Pinpoint the cell where the given text exists, returning its (X, Y) midpoint coordinate. 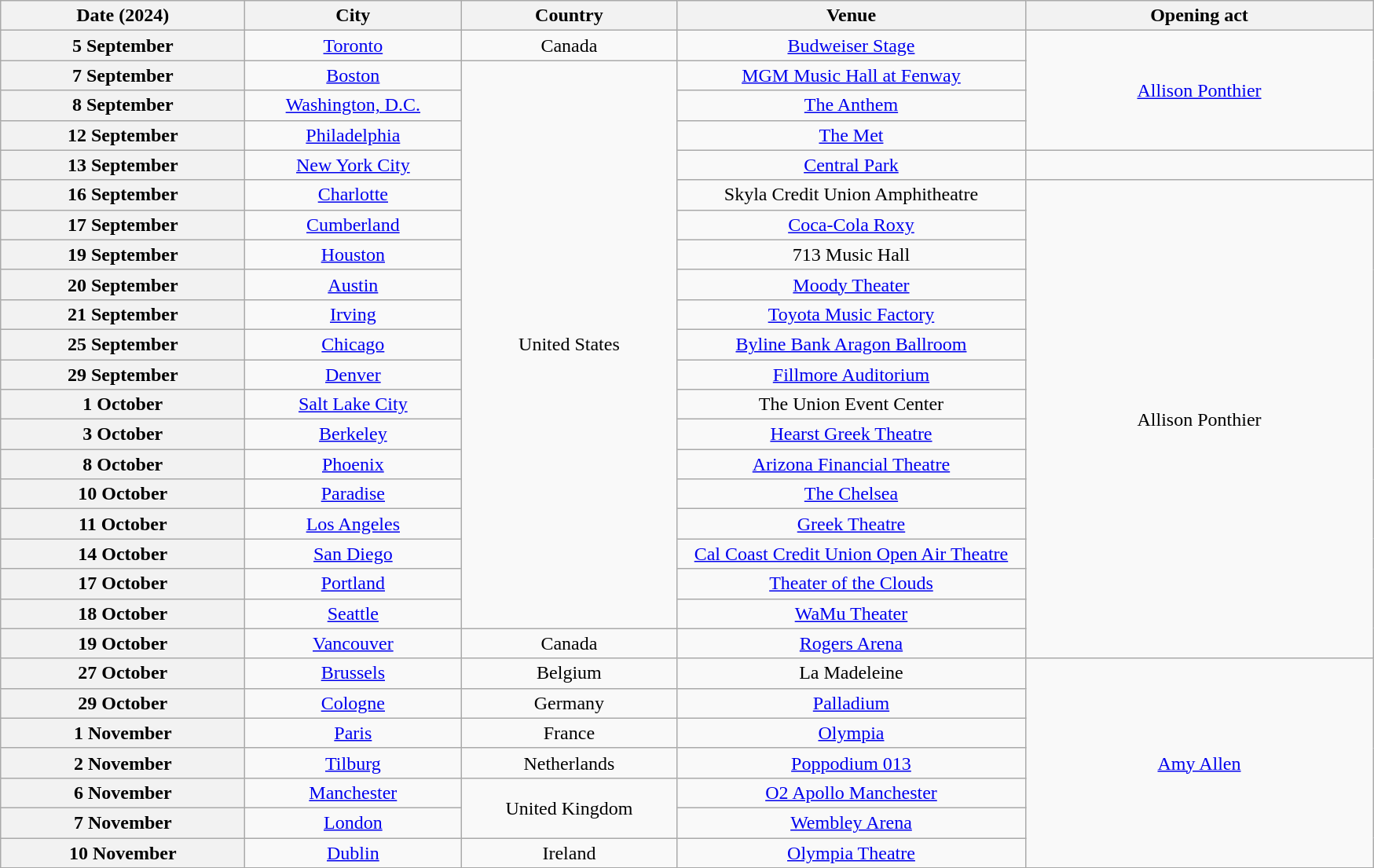
Germany (569, 703)
20 September (123, 284)
Fillmore Auditorium (852, 375)
Country (569, 16)
Coca-Cola Roxy (852, 225)
10 October (123, 494)
Venue (852, 16)
6 November (123, 793)
Moody Theater (852, 284)
Skyla Credit Union Amphitheatre (852, 195)
France (569, 733)
WaMu Theater (852, 613)
Opening act (1199, 16)
Toyota Music Factory (852, 314)
Denver (354, 375)
Philadelphia (354, 135)
10 November (123, 852)
Cal Coast Credit Union Open Air Theatre (852, 554)
7 September (123, 75)
O2 Apollo Manchester (852, 793)
The Anthem (852, 105)
1 November (123, 733)
Irving (354, 314)
Manchester (354, 793)
Washington, D.C. (354, 105)
Netherlands (569, 763)
Date (2024) (123, 16)
Byline Bank Aragon Ballroom (852, 344)
5 September (123, 46)
Poppodium 013 (852, 763)
La Madeleine (852, 673)
Portland (354, 584)
Arizona Financial Theatre (852, 464)
17 September (123, 225)
Budweiser Stage (852, 46)
United Kingdom (569, 808)
Toronto (354, 46)
25 September (123, 344)
3 October (123, 434)
The Chelsea (852, 494)
Boston (354, 75)
Phoenix (354, 464)
San Diego (354, 554)
Palladium (852, 703)
29 September (123, 375)
The Union Event Center (852, 405)
Salt Lake City (354, 405)
7 November (123, 822)
Belgium (569, 673)
Berkeley (354, 434)
713 Music Hall (852, 255)
City (354, 16)
Olympia (852, 733)
29 October (123, 703)
Cologne (354, 703)
8 September (123, 105)
The Met (852, 135)
United States (569, 344)
Austin (354, 284)
Chicago (354, 344)
11 October (123, 524)
17 October (123, 584)
Paradise (354, 494)
Brussels (354, 673)
12 September (123, 135)
Dublin (354, 852)
1 October (123, 405)
Central Park (852, 165)
Paris (354, 733)
Seattle (354, 613)
Wembley Arena (852, 822)
New York City (354, 165)
16 September (123, 195)
MGM Music Hall at Fenway (852, 75)
19 October (123, 643)
Charlotte (354, 195)
London (354, 822)
Greek Theatre (852, 524)
19 September (123, 255)
Amy Allen (1199, 763)
Hearst Greek Theatre (852, 434)
Vancouver (354, 643)
Cumberland (354, 225)
18 October (123, 613)
27 October (123, 673)
Rogers Arena (852, 643)
Los Angeles (354, 524)
21 September (123, 314)
Olympia Theatre (852, 852)
8 October (123, 464)
Houston (354, 255)
Theater of the Clouds (852, 584)
2 November (123, 763)
Ireland (569, 852)
13 September (123, 165)
14 October (123, 554)
Tilburg (354, 763)
